Scan for the cell matching the given text and deliver its [X, Y] coordinate at center. 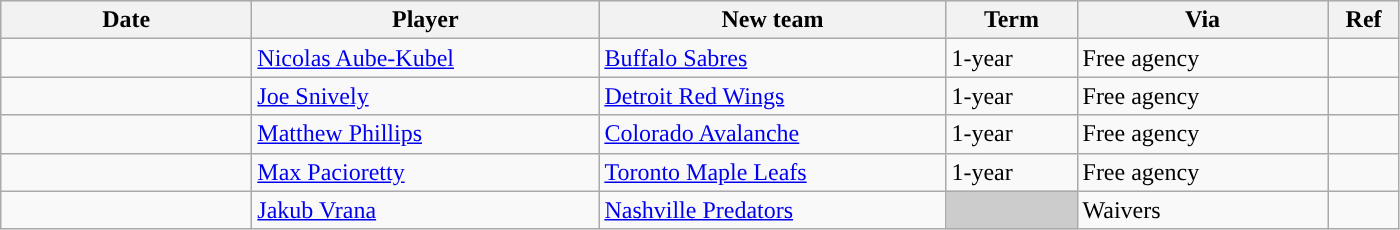
Joe Snively [426, 96]
Via [1202, 20]
Jakub Vrana [426, 210]
Colorado Avalanche [772, 134]
Term [1012, 20]
Matthew Phillips [426, 134]
Max Pacioretty [426, 172]
Player [426, 20]
Buffalo Sabres [772, 58]
Detroit Red Wings [772, 96]
Date [126, 20]
Nashville Predators [772, 210]
Waivers [1202, 210]
Nicolas Aube-Kubel [426, 58]
New team [772, 20]
Toronto Maple Leafs [772, 172]
Ref [1364, 20]
